For the text-containing cell, return its midpoint in [x, y] coordinate format. 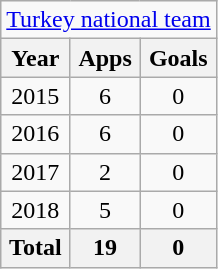
19 [105, 248]
Goals [178, 58]
2015 [36, 96]
Year [36, 58]
2 [105, 172]
5 [105, 210]
2018 [36, 210]
2016 [36, 134]
Apps [105, 58]
2017 [36, 172]
Total [36, 248]
Turkey national team [108, 20]
